Capture the cell that displays the provided text and extract its [X, Y] central coordinate. 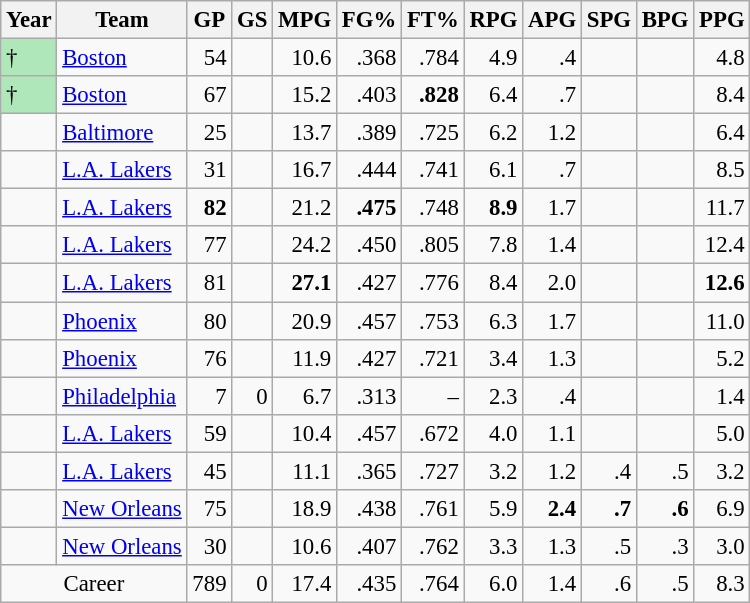
.764 [434, 584]
3.3 [494, 546]
GP [210, 20]
31 [210, 170]
1.1 [552, 433]
8.9 [494, 208]
.748 [434, 208]
10.4 [305, 433]
APG [552, 20]
17.4 [305, 584]
.761 [434, 509]
25 [210, 133]
30 [210, 546]
11.1 [305, 471]
.741 [434, 170]
59 [210, 433]
5.2 [722, 358]
.403 [370, 95]
– [434, 396]
3.4 [494, 358]
21.2 [305, 208]
54 [210, 58]
6.0 [494, 584]
.805 [434, 245]
4.9 [494, 58]
75 [210, 509]
6.3 [494, 321]
.753 [434, 321]
FT% [434, 20]
Baltimore [122, 133]
Year [29, 20]
11.9 [305, 358]
4.0 [494, 433]
15.2 [305, 95]
6.1 [494, 170]
11.7 [722, 208]
.450 [370, 245]
8.5 [722, 170]
.475 [370, 208]
12.4 [722, 245]
MPG [305, 20]
7.8 [494, 245]
.368 [370, 58]
80 [210, 321]
8.3 [722, 584]
76 [210, 358]
.438 [370, 509]
GS [252, 20]
.389 [370, 133]
6.2 [494, 133]
82 [210, 208]
Team [122, 20]
27.1 [305, 283]
.672 [434, 433]
4.8 [722, 58]
RPG [494, 20]
7 [210, 396]
67 [210, 95]
Philadelphia [122, 396]
PPG [722, 20]
.3 [664, 546]
.784 [434, 58]
20.9 [305, 321]
2.0 [552, 283]
.721 [434, 358]
3.0 [722, 546]
2.4 [552, 509]
16.7 [305, 170]
24.2 [305, 245]
18.9 [305, 509]
.407 [370, 546]
12.6 [722, 283]
.725 [434, 133]
789 [210, 584]
5.0 [722, 433]
77 [210, 245]
BPG [664, 20]
.313 [370, 396]
5.9 [494, 509]
.762 [434, 546]
.435 [370, 584]
FG% [370, 20]
45 [210, 471]
.727 [434, 471]
Career [94, 584]
.365 [370, 471]
.828 [434, 95]
.444 [370, 170]
2.3 [494, 396]
13.7 [305, 133]
11.0 [722, 321]
.776 [434, 283]
6.7 [305, 396]
6.9 [722, 509]
SPG [608, 20]
81 [210, 283]
